Determine the [X, Y] coordinate at the center of the cell enclosing the given text.  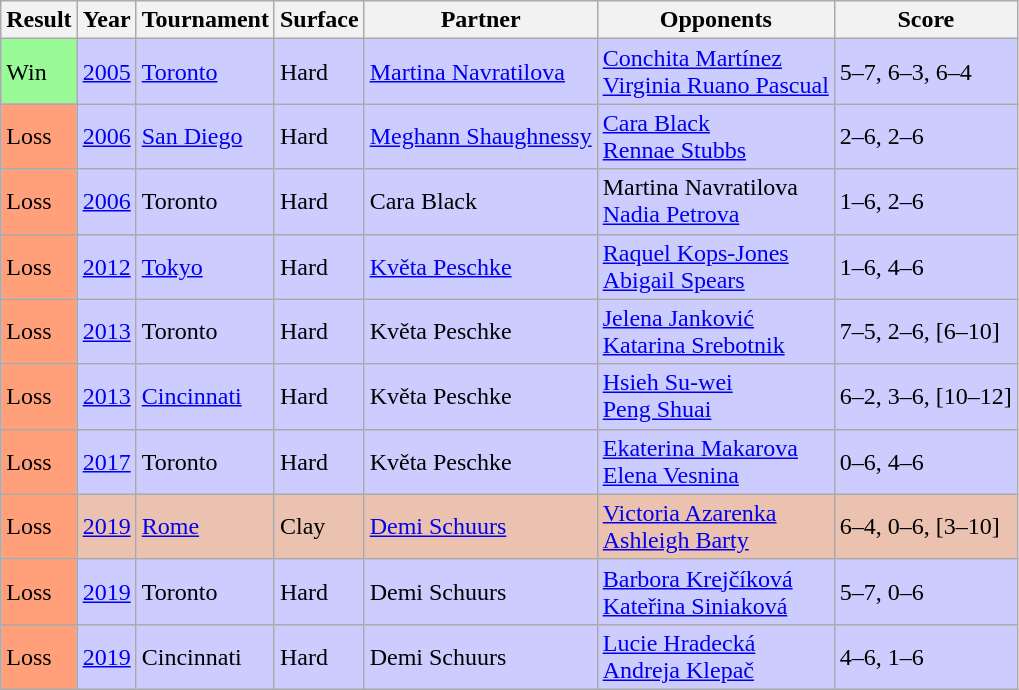
2012 [106, 266]
1–6, 4–6 [926, 266]
Lucie Hradecká Andreja Klepač [716, 656]
1–6, 2–6 [926, 202]
Win [39, 72]
Ekaterina Makarova Elena Vesnina [716, 462]
2005 [106, 72]
Tournament [205, 20]
Result [39, 20]
Meghann Shaughnessy [480, 136]
4–6, 1–6 [926, 656]
San Diego [205, 136]
Cara Black Rennae Stubbs [716, 136]
Conchita Martínez Virginia Ruano Pascual [716, 72]
Clay [319, 526]
2–6, 2–6 [926, 136]
5–7, 0–6 [926, 592]
Hsieh Su-wei Peng Shuai [716, 396]
Jelena Janković Katarina Srebotnik [716, 332]
Partner [480, 20]
Tokyo [205, 266]
Score [926, 20]
Martina Navratilova Nadia Petrova [716, 202]
2017 [106, 462]
5–7, 6–3, 6–4 [926, 72]
Barbora Krejčíková Kateřina Siniaková [716, 592]
Surface [319, 20]
Cara Black [480, 202]
Rome [205, 526]
Martina Navratilova [480, 72]
Opponents [716, 20]
Raquel Kops-Jones Abigail Spears [716, 266]
6–4, 0–6, [3–10] [926, 526]
6–2, 3–6, [10–12] [926, 396]
0–6, 4–6 [926, 462]
7–5, 2–6, [6–10] [926, 332]
Year [106, 20]
Victoria Azarenka Ashleigh Barty [716, 526]
